Find where the given text appears and provide that cell's center as (x, y) coordinate. 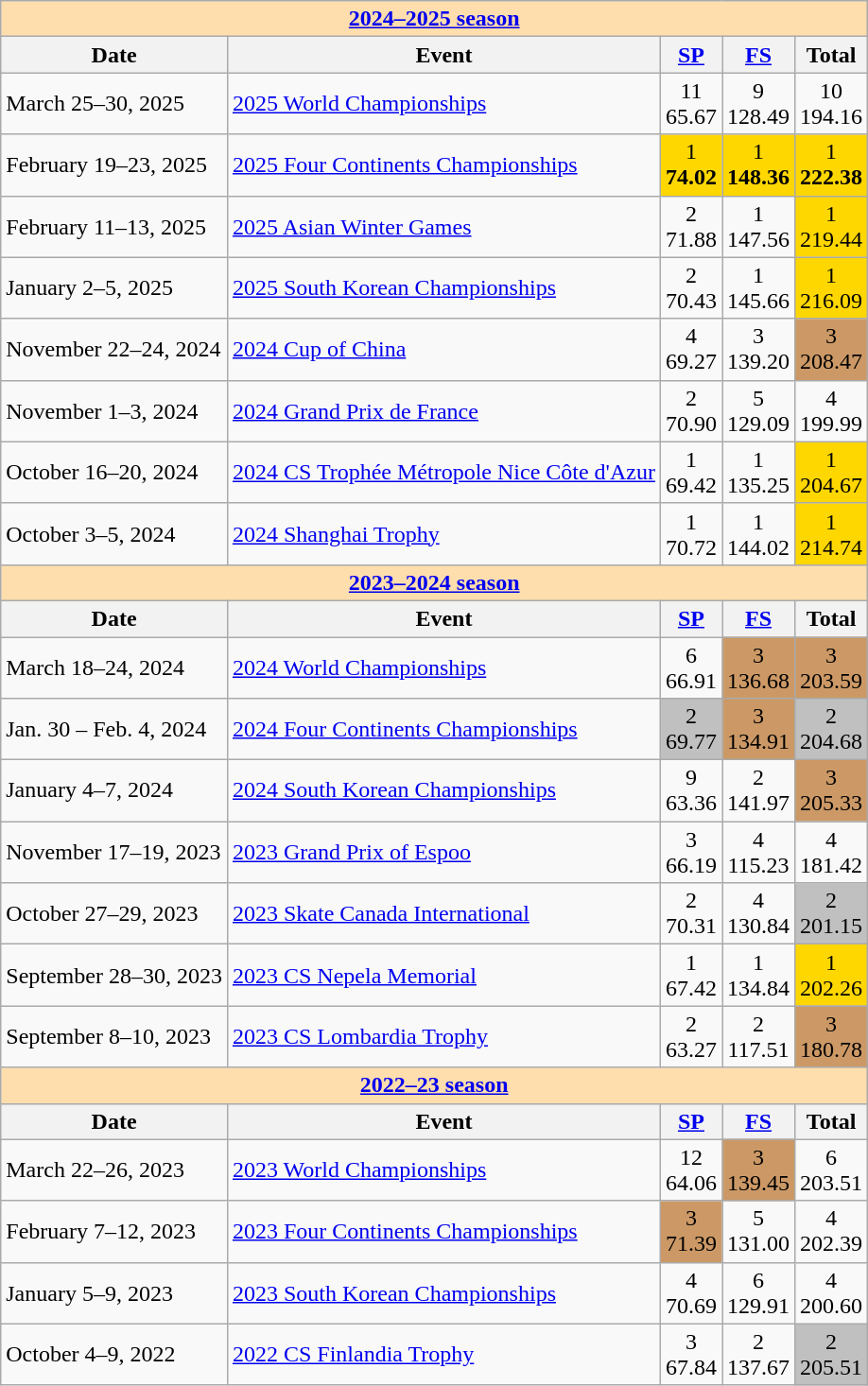
2024–2025 season (435, 19)
3 136.68 (758, 667)
1 145.66 (758, 287)
6 129.91 (758, 1293)
3 180.78 (832, 1036)
2024 Grand Prix de France (443, 410)
2025 Asian Winter Games (443, 227)
4 200.60 (832, 1293)
2024 World Championships (443, 667)
4 181.42 (832, 853)
2023–2024 season (435, 582)
2 137.67 (758, 1354)
2022 CS Finlandia Trophy (443, 1354)
5 129.09 (758, 410)
2 141.97 (758, 790)
2025 Four Continents Championships (443, 165)
1 219.44 (832, 227)
2025 World Championships (443, 104)
November 22–24, 2024 (114, 350)
October 16–20, 2024 (114, 473)
3 134.91 (758, 730)
2022–23 season (435, 1085)
4 199.99 (832, 410)
2 63.27 (690, 1036)
October 27–29, 2023 (114, 913)
September 28–30, 2023 (114, 976)
1 222.38 (832, 165)
2023 Skate Canada International (443, 913)
2023 South Korean Championships (443, 1293)
1 148.36 (758, 165)
1 67.42 (690, 976)
3 203.59 (832, 667)
2023 World Championships (443, 1170)
4 115.23 (758, 853)
9 128.49 (758, 104)
November 1–3, 2024 (114, 410)
February 19–23, 2025 (114, 165)
1 216.09 (832, 287)
4 70.69 (690, 1293)
February 11–13, 2025 (114, 227)
October 4–9, 2022 (114, 1354)
2 70.31 (690, 913)
6 203.51 (832, 1170)
1 70.72 (690, 533)
2023 CS Lombardia Trophy (443, 1036)
4 130.84 (758, 913)
4 69.27 (690, 350)
2023 Four Continents Championships (443, 1231)
3 139.20 (758, 350)
1 135.25 (758, 473)
2 70.43 (690, 287)
October 3–5, 2024 (114, 533)
Jan. 30 – Feb. 4, 2024 (114, 730)
2 71.88 (690, 227)
3 66.19 (690, 853)
2 201.15 (832, 913)
2 205.51 (832, 1354)
3 139.45 (758, 1170)
2023 CS Nepela Memorial (443, 976)
1 202.26 (832, 976)
March 25–30, 2025 (114, 104)
9 63.36 (690, 790)
1 147.56 (758, 227)
March 18–24, 2024 (114, 667)
2024 South Korean Championships (443, 790)
2024 Four Continents Championships (443, 730)
March 22–26, 2023 (114, 1170)
2 117.51 (758, 1036)
September 8–10, 2023 (114, 1036)
1 144.02 (758, 533)
3 208.47 (832, 350)
2024 Shanghai Trophy (443, 533)
2024 Cup of China (443, 350)
10 194.16 (832, 104)
2025 South Korean Championships (443, 287)
3 71.39 (690, 1231)
1 134.84 (758, 976)
January 4–7, 2024 (114, 790)
4 202.39 (832, 1231)
January 2–5, 2025 (114, 287)
1 69.42 (690, 473)
2 70.90 (690, 410)
2 204.68 (832, 730)
2023 Grand Prix of Espoo (443, 853)
11 65.67 (690, 104)
February 7–12, 2023 (114, 1231)
January 5–9, 2023 (114, 1293)
2 69.77 (690, 730)
6 66.91 (690, 667)
12 64.06 (690, 1170)
5 131.00 (758, 1231)
1 204.67 (832, 473)
1 214.74 (832, 533)
3 67.84 (690, 1354)
1 74.02 (690, 165)
3 205.33 (832, 790)
2024 CS Trophée Métropole Nice Côte d'Azur (443, 473)
November 17–19, 2023 (114, 853)
